Scan for the cell matching the given text and deliver its (x, y) coordinate at center. 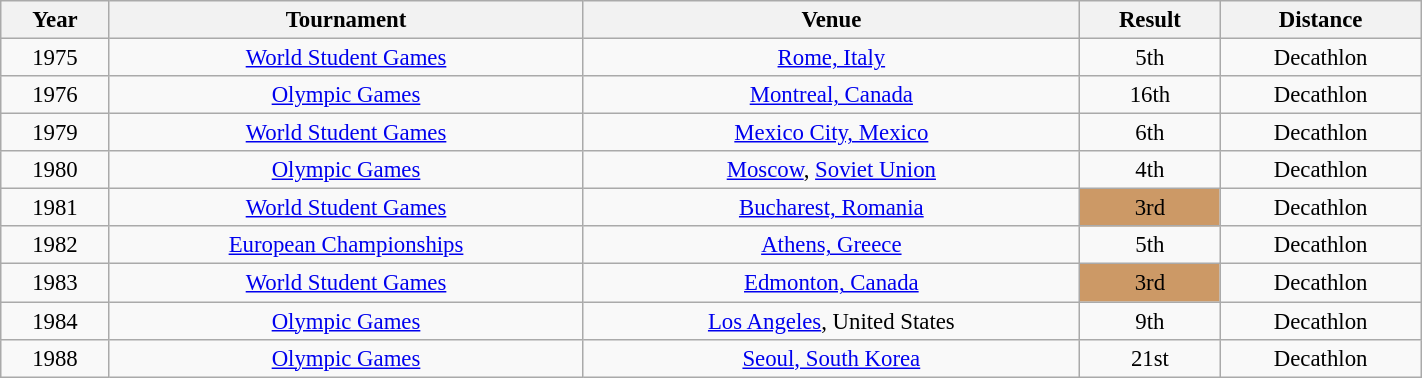
1980 (55, 170)
Rome, Italy (832, 58)
Mexico City, Mexico (832, 133)
Year (55, 20)
Los Angeles, United States (832, 321)
Moscow, Soviet Union (832, 170)
Montreal, Canada (832, 95)
Bucharest, Romania (832, 208)
Venue (832, 20)
6th (1150, 133)
Athens, Greece (832, 245)
1983 (55, 283)
1979 (55, 133)
1988 (55, 358)
21st (1150, 358)
1982 (55, 245)
1975 (55, 58)
European Championships (346, 245)
16th (1150, 95)
1981 (55, 208)
Distance (1320, 20)
1976 (55, 95)
9th (1150, 321)
Result (1150, 20)
Edmonton, Canada (832, 283)
Seoul, South Korea (832, 358)
1984 (55, 321)
Tournament (346, 20)
4th (1150, 170)
